Scan for the cell matching the given text and deliver its (X, Y) coordinate at center. 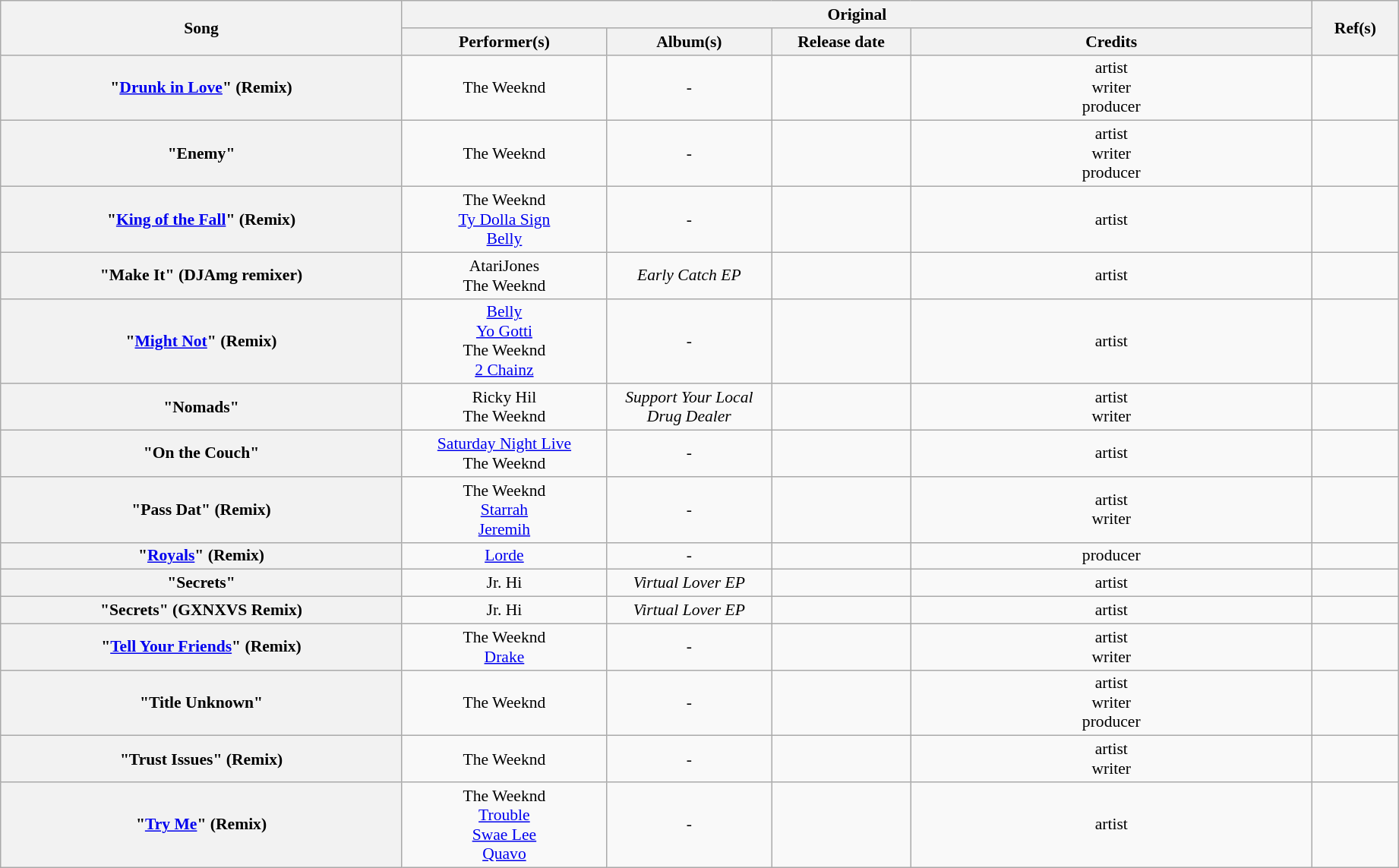
Release date (842, 42)
Ref(s) (1355, 27)
"Secrets" (GXNXVS Remix) (202, 611)
Performer(s) (504, 42)
Song (202, 27)
"Title Unknown" (202, 703)
"Royals" (Remix) (202, 556)
The WeekndTy Dolla Sign Belly (504, 220)
BellyYo Gotti The Weeknd 2 Chainz (504, 341)
"Make It" (DJAmg remixer) (202, 275)
The WeekndStarrah Jeremih (504, 510)
AtariJonesThe Weeknd (504, 275)
Credits (1112, 42)
Support Your Local Drug Dealer (690, 407)
The WeekndTrouble Swae Lee Quavo (504, 825)
"King of the Fall" (Remix) (202, 220)
"Trust Issues" (Remix) (202, 759)
"Might Not" (Remix) (202, 341)
producer (1112, 556)
"Pass Dat" (Remix) (202, 510)
"Try Me" (Remix) (202, 825)
Saturday Night LiveThe Weeknd (504, 454)
"Enemy" (202, 153)
Lorde (504, 556)
"Drunk in Love" (Remix) (202, 88)
Ricky HilThe Weeknd (504, 407)
The WeekndDrake (504, 647)
Album(s) (690, 42)
"Nomads" (202, 407)
"On the Couch" (202, 454)
Early Catch EP (690, 275)
"Secrets" (202, 583)
Original (857, 14)
"Tell Your Friends" (Remix) (202, 647)
